For the text-containing cell, return its midpoint in [X, Y] coordinate format. 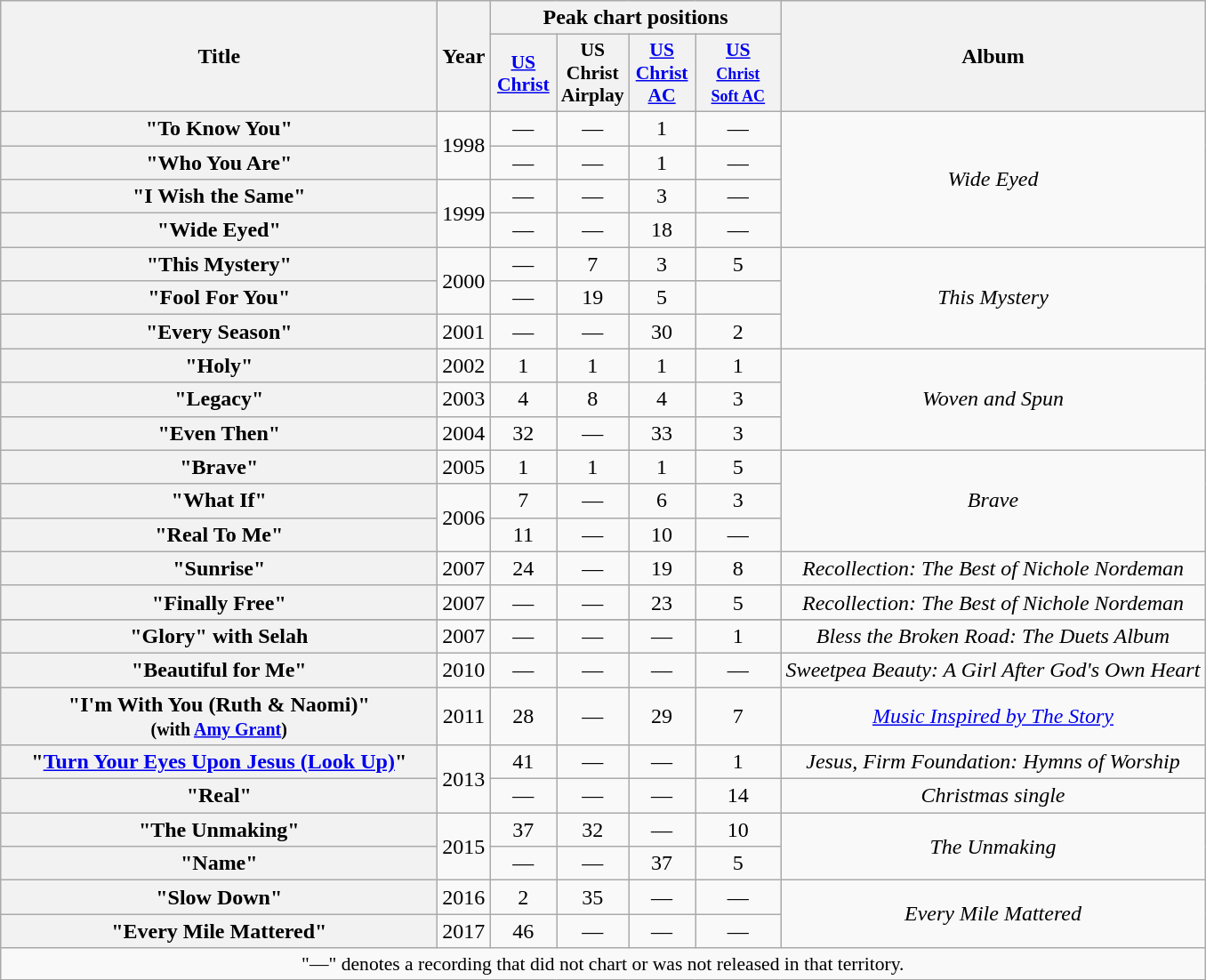
Brave [993, 501]
"Real" [219, 796]
35 [592, 897]
USChrist AC [662, 73]
"This Mystery" [219, 264]
"Sunrise" [219, 568]
46 [523, 931]
"Beautiful for Me" [219, 670]
"Legacy" [219, 399]
Peak chart positions [635, 18]
"Brave" [219, 467]
"The Unmaking" [219, 830]
2011 [464, 715]
"Even Then" [219, 433]
"Who You Are" [219, 163]
Music Inspired by The Story [993, 715]
2006 [464, 518]
2013 [464, 779]
33 [662, 433]
"Wide Eyed" [219, 230]
This Mystery [993, 298]
Title [219, 57]
"Finally Free" [219, 602]
24 [523, 568]
"Glory" with Selah [219, 636]
1998 [464, 145]
"To Know You" [219, 128]
USChrist [523, 73]
2003 [464, 399]
"Slow Down" [219, 897]
6 [662, 501]
2016 [464, 897]
"What If" [219, 501]
2004 [464, 433]
41 [523, 762]
Sweetpea Beauty: A Girl After God's Own Heart [993, 670]
"Holy" [219, 365]
"I'm With You (Ruth & Naomi)"(with Amy Grant) [219, 715]
18 [662, 230]
"Turn Your Eyes Upon Jesus (Look Up)" [219, 762]
30 [662, 332]
"—" denotes a recording that did not chart or was not released in that territory. [603, 964]
"Every Season" [219, 332]
2015 [464, 847]
Christmas single [993, 796]
23 [662, 602]
Wide Eyed [993, 179]
"I Wish the Same" [219, 197]
1999 [464, 213]
Woven and Spun [993, 399]
Album [993, 57]
11 [523, 534]
2001 [464, 332]
Jesus, Firm Foundation: Hymns of Worship [993, 762]
2017 [464, 931]
"Every Mile Mattered" [219, 931]
2005 [464, 467]
2000 [464, 281]
"Real To Me" [219, 534]
14 [738, 796]
Bless the Broken Road: The Duets Album [993, 636]
USChristSoft AC [738, 73]
28 [523, 715]
"Fool For You" [219, 298]
2002 [464, 365]
The Unmaking [993, 847]
Every Mile Mattered [993, 914]
USChrist Airplay [592, 73]
Year [464, 57]
29 [662, 715]
2010 [464, 670]
"Name" [219, 864]
